Locate the cell with the specified text and output its (x, y) center coordinate. 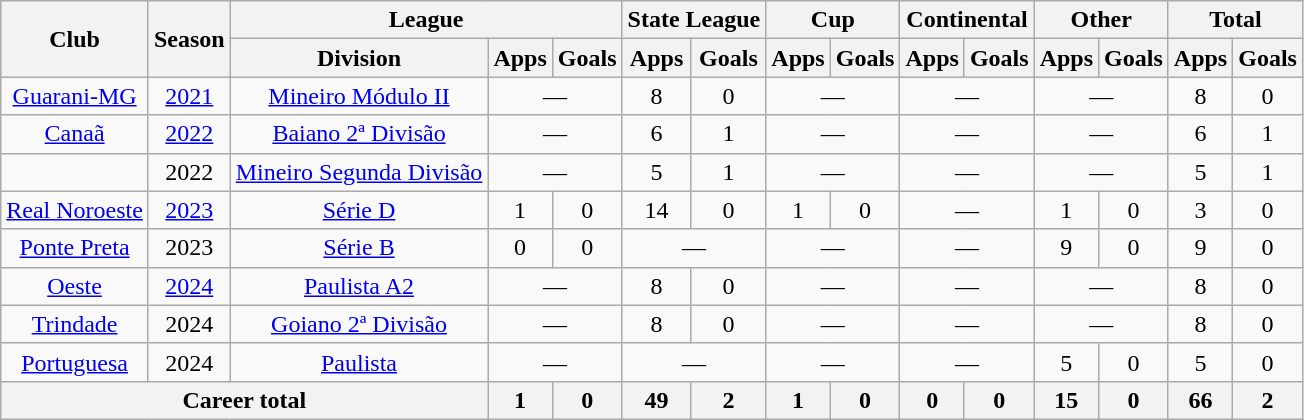
Continental (967, 20)
Club (75, 39)
Other (1101, 20)
Guarani-MG (75, 96)
Cup (833, 20)
14 (656, 210)
Mineiro Segunda Divisão (359, 172)
Mineiro Módulo II (359, 96)
Paulista A2 (359, 286)
66 (1200, 400)
Oeste (75, 286)
Career total (244, 400)
2021 (189, 96)
Ponte Preta (75, 248)
Baiano 2ª Divisão (359, 134)
Série D (359, 210)
15 (1066, 400)
Total (1235, 20)
49 (656, 400)
Série B (359, 248)
Portuguesa (75, 362)
Canaã (75, 134)
Division (359, 58)
Season (189, 39)
Goiano 2ª Divisão (359, 324)
Trindade (75, 324)
Real Noroeste (75, 210)
League (426, 20)
3 (1200, 210)
Paulista (359, 362)
State League (694, 20)
